Return the [X, Y] coordinate for the center point of the cell that contains the specified text.  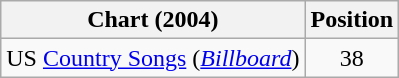
Chart (2004) [153, 20]
38 [352, 58]
Position [352, 20]
US Country Songs (Billboard) [153, 58]
